Search for the cell housing the specified text and yield its [X, Y] center coordinate. 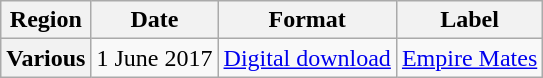
Digital download [307, 58]
Label [469, 20]
Empire Mates [469, 58]
Various [46, 58]
Region [46, 20]
1 June 2017 [154, 58]
Date [154, 20]
Format [307, 20]
